Extract the [x, y] coordinate from the center of the cell holding the provided text.  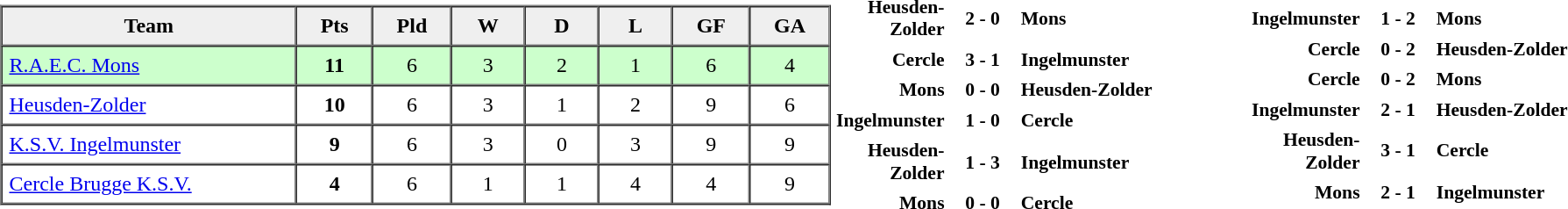
Cercle Brugge K.S.V. [149, 184]
1 - 3 [983, 162]
Pts [335, 26]
Pld [412, 26]
K.S.V. Ingelmunster [149, 144]
GF [711, 26]
1 - 2 [1399, 18]
D [562, 26]
GA [789, 26]
11 [335, 65]
L [635, 26]
0 - 0 [983, 90]
W [488, 26]
R.A.E.C. Mons [149, 65]
1 - 0 [983, 120]
0 [562, 144]
10 [335, 105]
Team [149, 26]
